Find where the given text appears and provide that cell's center as [x, y] coordinate. 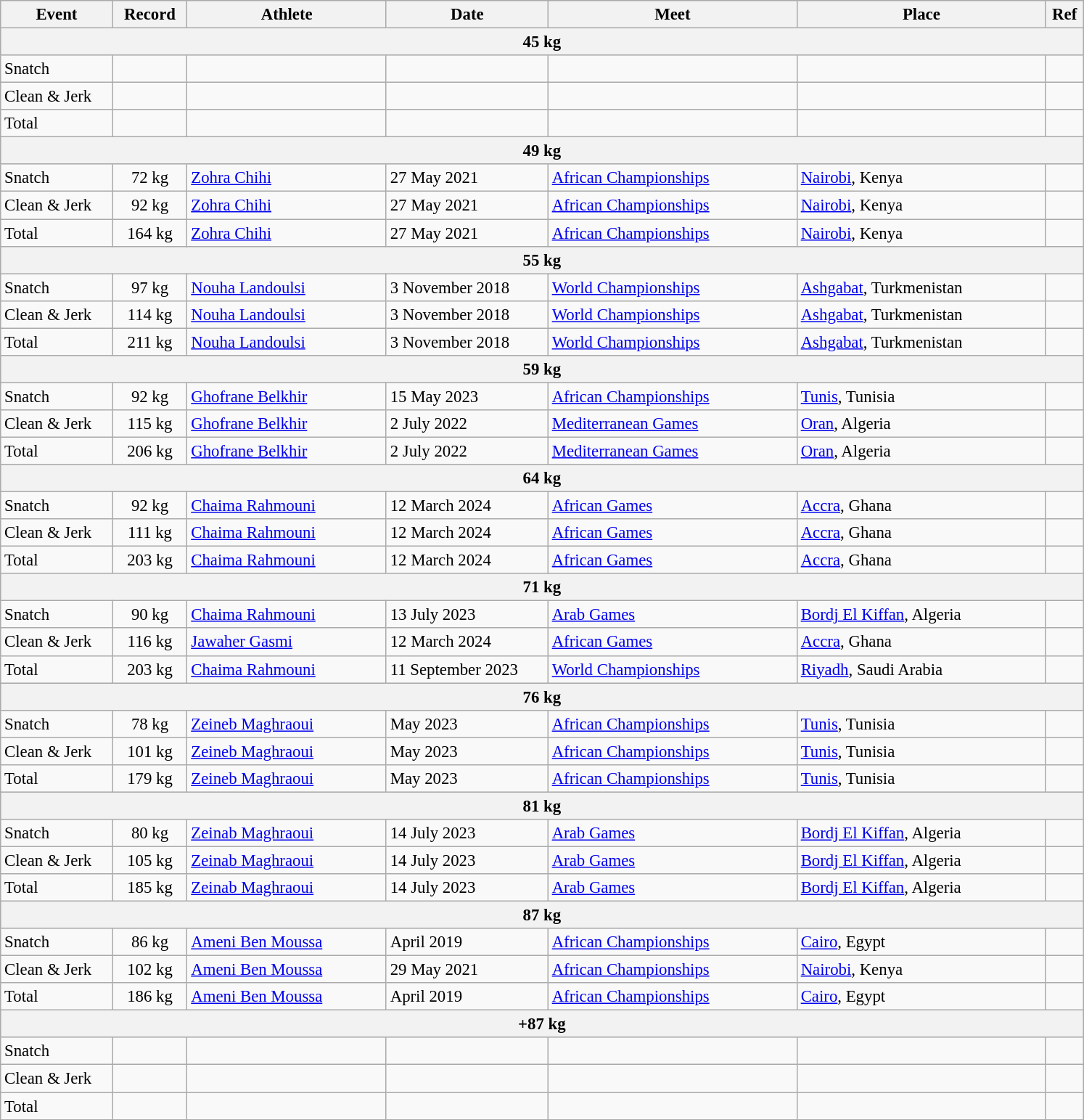
105 kg [149, 860]
55 kg [542, 260]
Date [467, 15]
81 kg [542, 806]
64 kg [542, 478]
Place [921, 15]
80 kg [149, 833]
11 September 2023 [467, 669]
15 May 2023 [467, 396]
114 kg [149, 314]
101 kg [149, 751]
72 kg [149, 178]
71 kg [542, 587]
97 kg [149, 287]
102 kg [149, 970]
Record [149, 15]
78 kg [149, 724]
206 kg [149, 451]
90 kg [149, 615]
Athlete [287, 15]
Riyadh, Saudi Arabia [921, 669]
111 kg [149, 533]
211 kg [149, 342]
86 kg [149, 942]
Jawaher Gasmi [287, 642]
13 July 2023 [467, 615]
186 kg [149, 997]
164 kg [149, 233]
116 kg [149, 642]
59 kg [542, 369]
115 kg [149, 424]
29 May 2021 [467, 970]
179 kg [149, 779]
Meet [672, 15]
185 kg [149, 888]
87 kg [542, 915]
Ref [1064, 15]
Event [57, 15]
49 kg [542, 151]
+87 kg [542, 1024]
76 kg [542, 697]
45 kg [542, 42]
